Provide the [x, y] coordinate of the cell's center where the given text is located.  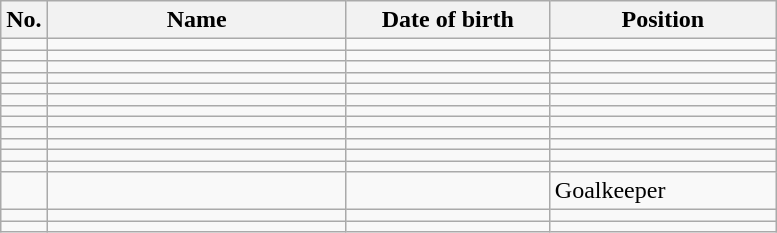
Name [196, 20]
Date of birth [448, 20]
Position [662, 20]
No. [24, 20]
Goalkeeper [662, 191]
